Find where the given text appears and provide that cell's center as (x, y) coordinate. 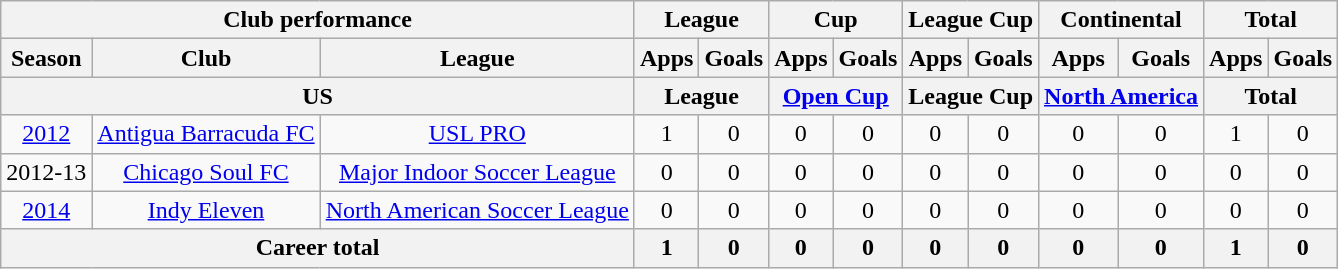
USL PRO (477, 134)
Antigua Barracuda FC (206, 134)
2012-13 (46, 172)
North America (1122, 96)
2012 (46, 134)
US (318, 96)
Club performance (318, 20)
Chicago Soul FC (206, 172)
Major Indoor Soccer League (477, 172)
Indy Eleven (206, 210)
Career total (318, 248)
Season (46, 58)
Club (206, 58)
Continental (1122, 20)
Cup (836, 20)
Open Cup (836, 96)
2014 (46, 210)
North American Soccer League (477, 210)
